Capture the cell that displays the provided text and extract its (X, Y) central coordinate. 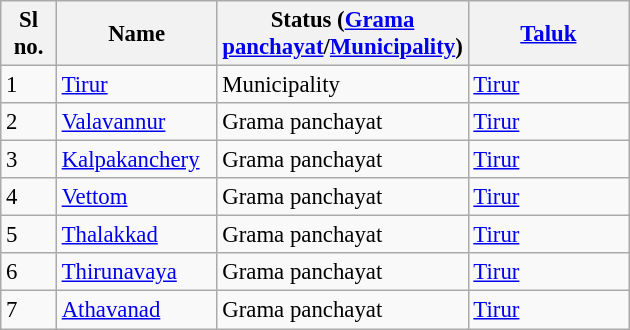
Name (136, 34)
Athavanad (136, 310)
Taluk (548, 34)
Municipality (342, 85)
Thalakkad (136, 235)
Valavannur (136, 122)
4 (29, 197)
7 (29, 310)
3 (29, 160)
Thirunavaya (136, 273)
1 (29, 85)
Vettom (136, 197)
5 (29, 235)
6 (29, 273)
Sl no. (29, 34)
Kalpakanchery (136, 160)
Status (Grama panchayat/Municipality) (342, 34)
2 (29, 122)
